Output the (X, Y) coordinate of the center of the cell containing the given text.  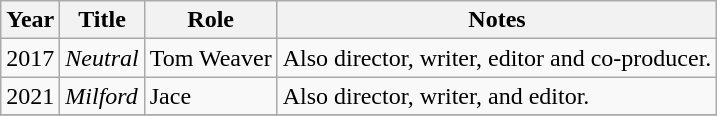
Also director, writer, editor and co-producer. (497, 58)
Tom Weaver (210, 58)
Year (30, 20)
2017 (30, 58)
Neutral (102, 58)
Jace (210, 96)
Notes (497, 20)
Milford (102, 96)
2021 (30, 96)
Title (102, 20)
Also director, writer, and editor. (497, 96)
Role (210, 20)
